Determine the (x, y) coordinate at the center of the cell enclosing the given text.  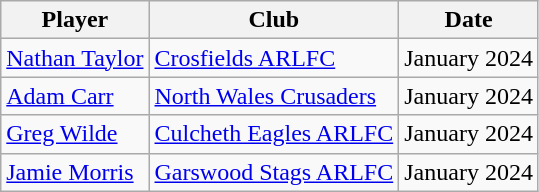
Jamie Morris (75, 172)
Date (469, 20)
Adam Carr (75, 96)
Crosfields ARLFC (274, 58)
Player (75, 20)
Garswood Stags ARLFC (274, 172)
Nathan Taylor (75, 58)
Greg Wilde (75, 134)
Culcheth Eagles ARLFC (274, 134)
North Wales Crusaders (274, 96)
Club (274, 20)
